For the text-containing cell, return its midpoint in (x, y) coordinate format. 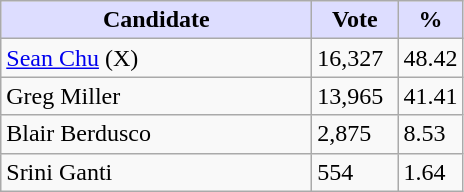
Srini Ganti (156, 172)
554 (355, 172)
41.41 (430, 96)
Sean Chu (X) (156, 58)
16,327 (355, 58)
Candidate (156, 20)
8.53 (430, 134)
Blair Berdusco (156, 134)
13,965 (355, 96)
48.42 (430, 58)
Greg Miller (156, 96)
2,875 (355, 134)
1.64 (430, 172)
Vote (355, 20)
% (430, 20)
